Pinpoint the cell where the given text exists, returning its (X, Y) midpoint coordinate. 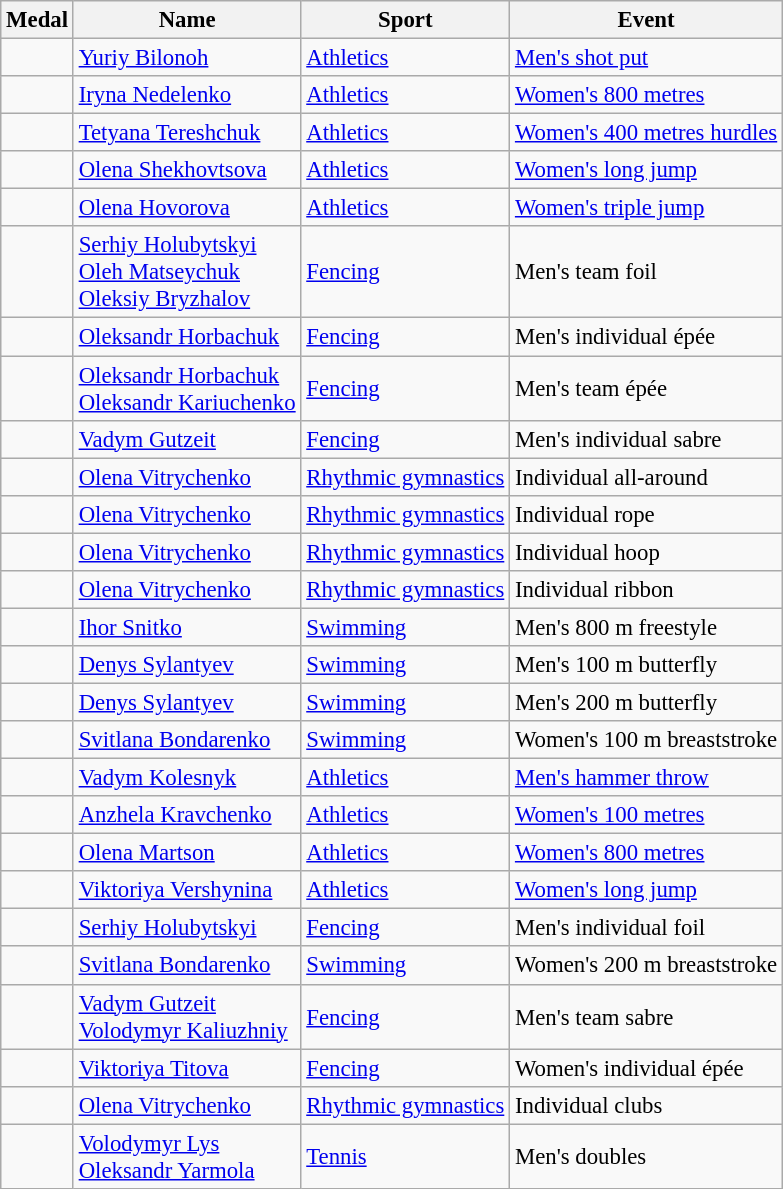
Anzhela Kravchenko (187, 815)
Men's team épée (646, 388)
Individual hoop (646, 552)
Oleksandr HorbachukOleksandr Kariuchenko (187, 388)
Men's team foil (646, 272)
Olena Martson (187, 853)
Women's 200 m breaststroke (646, 966)
Serhiy Holubytskyi (187, 928)
Olena Hovorova (187, 208)
Vadym GutzeitVolodymyr Kaliuzhniy (187, 1016)
Women's triple jump (646, 208)
Men's shot put (646, 58)
Men's hammer throw (646, 778)
Yuriy Bilonoh (187, 58)
Tetyana Tereshchuk (187, 133)
Women's 100 metres (646, 815)
Vadym Kolesnyk (187, 778)
Viktoriya Vershynina (187, 890)
Women's 100 m breaststroke (646, 740)
Men's 200 m butterfly (646, 702)
Medal (38, 20)
Viktoriya Titova (187, 1068)
Individual all-around (646, 477)
Men's individual foil (646, 928)
Olena Shekhovtsova (187, 170)
Vadym Gutzeit (187, 439)
Event (646, 20)
Ihor Snitko (187, 627)
Sport (406, 20)
Individual rope (646, 514)
Volodymyr LysOleksandr Yarmola (187, 1156)
Men's 800 m freestyle (646, 627)
Tennis (406, 1156)
Individual clubs (646, 1105)
Men's individual épée (646, 337)
Oleksandr Horbachuk (187, 337)
Women's individual épée (646, 1068)
Serhiy HolubytskyiOleh MatseychukOleksiy Bryzhalov (187, 272)
Name (187, 20)
Women's 400 metres hurdles (646, 133)
Iryna Nedelenko (187, 95)
Men's doubles (646, 1156)
Individual ribbon (646, 590)
Men's team sabre (646, 1016)
Men's individual sabre (646, 439)
Men's 100 m butterfly (646, 665)
